Identify which cell holds the provided text, then report its [X, Y] central coordinate. 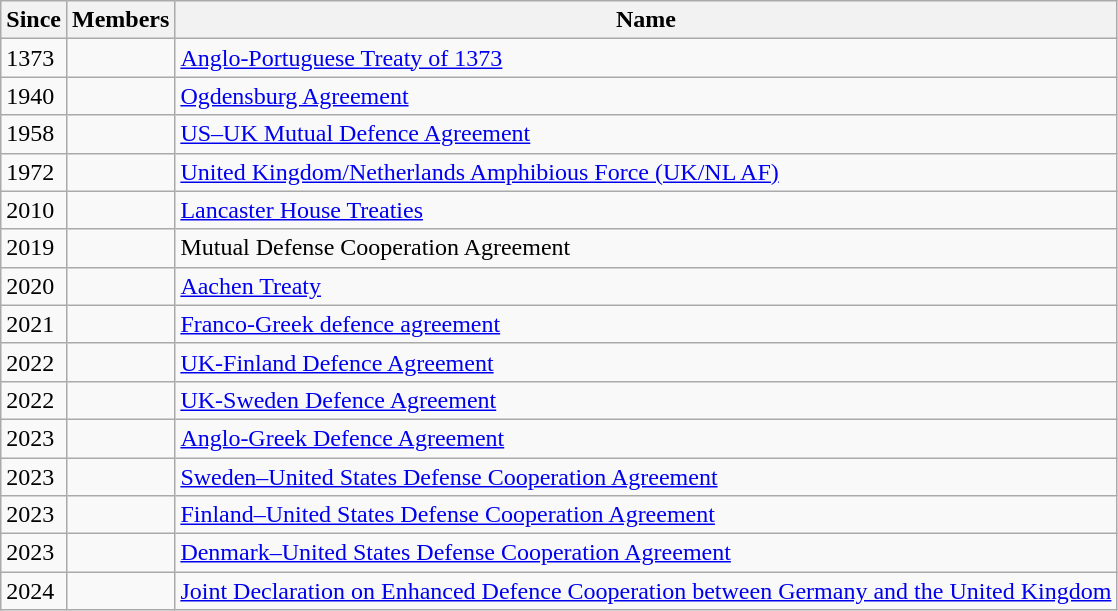
Denmark–United States Defense Cooperation Agreement [646, 553]
2010 [34, 210]
2024 [34, 591]
1958 [34, 134]
2020 [34, 286]
1373 [34, 58]
Anglo-Portuguese Treaty of 1373 [646, 58]
United Kingdom/Netherlands Amphibious Force (UK/NL AF) [646, 172]
Members [120, 20]
2021 [34, 324]
2019 [34, 248]
1940 [34, 96]
Aachen Treaty [646, 286]
UK-Finland Defence Agreement [646, 362]
Ogdensburg Agreement [646, 96]
US–UK Mutual Defence Agreement [646, 134]
Sweden–United States Defense Cooperation Agreement [646, 477]
Lancaster House Treaties [646, 210]
Mutual Defense Cooperation Agreement [646, 248]
Anglo-Greek Defence Agreement [646, 438]
Joint Declaration on Enhanced Defence Cooperation between Germany and the United Kingdom [646, 591]
Franco-Greek defence agreement [646, 324]
1972 [34, 172]
UK-Sweden Defence Agreement [646, 400]
Name [646, 20]
Since [34, 20]
Finland–United States Defense Cooperation Agreement [646, 515]
